Extract the [X, Y] coordinate from the center of the cell holding the provided text.  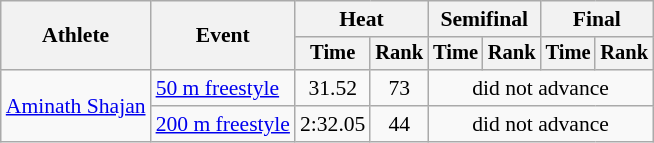
2:32.05 [332, 124]
Semifinal [484, 19]
Heat [362, 19]
31.52 [332, 88]
50 m freestyle [223, 88]
200 m freestyle [223, 124]
73 [399, 88]
Event [223, 36]
Final [597, 19]
Aminath Shajan [76, 106]
Athlete [76, 36]
44 [399, 124]
